Find where the given text appears and provide that cell's center as [X, Y] coordinate. 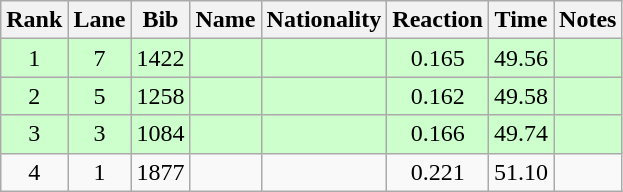
0.165 [438, 58]
Rank [34, 20]
49.74 [520, 134]
Name [226, 20]
7 [100, 58]
0.221 [438, 172]
Lane [100, 20]
1084 [160, 134]
Time [520, 20]
Bib [160, 20]
49.56 [520, 58]
1877 [160, 172]
51.10 [520, 172]
4 [34, 172]
5 [100, 96]
Notes [588, 20]
0.162 [438, 96]
1422 [160, 58]
0.166 [438, 134]
Reaction [438, 20]
49.58 [520, 96]
Nationality [324, 20]
1258 [160, 96]
2 [34, 96]
